Locate the cell with the specified text and output its [X, Y] center coordinate. 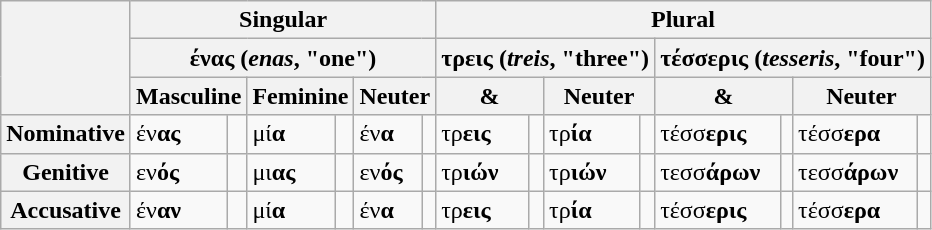
τέσσερις (tesseris, "four") [793, 58]
Feminine [300, 96]
Nominative [66, 134]
έναν [178, 210]
Masculine [188, 96]
μιας [292, 172]
ένας [178, 134]
Genitive [66, 172]
Singular [282, 20]
ένας (enas, "one") [282, 58]
Accusative [66, 210]
τρεις (treis, "three") [546, 58]
Plural [684, 20]
